Scan for the cell matching the given text and deliver its [x, y] coordinate at center. 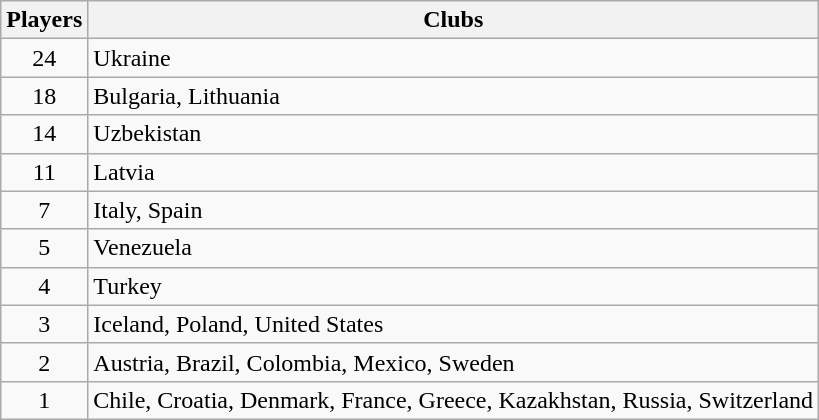
1 [44, 400]
14 [44, 134]
7 [44, 210]
Venezuela [454, 248]
Clubs [454, 20]
11 [44, 172]
3 [44, 324]
Austria, Brazil, Colombia, Mexico, Sweden [454, 362]
Uzbekistan [454, 134]
4 [44, 286]
18 [44, 96]
Bulgaria, Lithuania [454, 96]
Italy, Spain [454, 210]
24 [44, 58]
2 [44, 362]
Players [44, 20]
5 [44, 248]
Chile, Croatia, Denmark, France, Greece, Kazakhstan, Russia, Switzerland [454, 400]
Ukraine [454, 58]
Latvia [454, 172]
Turkey [454, 286]
Iceland, Poland, United States [454, 324]
